Locate the cell with the specified text and output its [x, y] center coordinate. 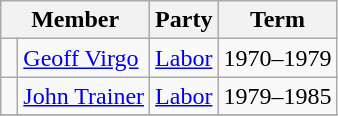
Member [76, 20]
Party [184, 20]
Term [278, 20]
John Trainer [84, 96]
1970–1979 [278, 58]
1979–1985 [278, 96]
Geoff Virgo [84, 58]
